Pinpoint the cell where the given text exists, returning its (x, y) midpoint coordinate. 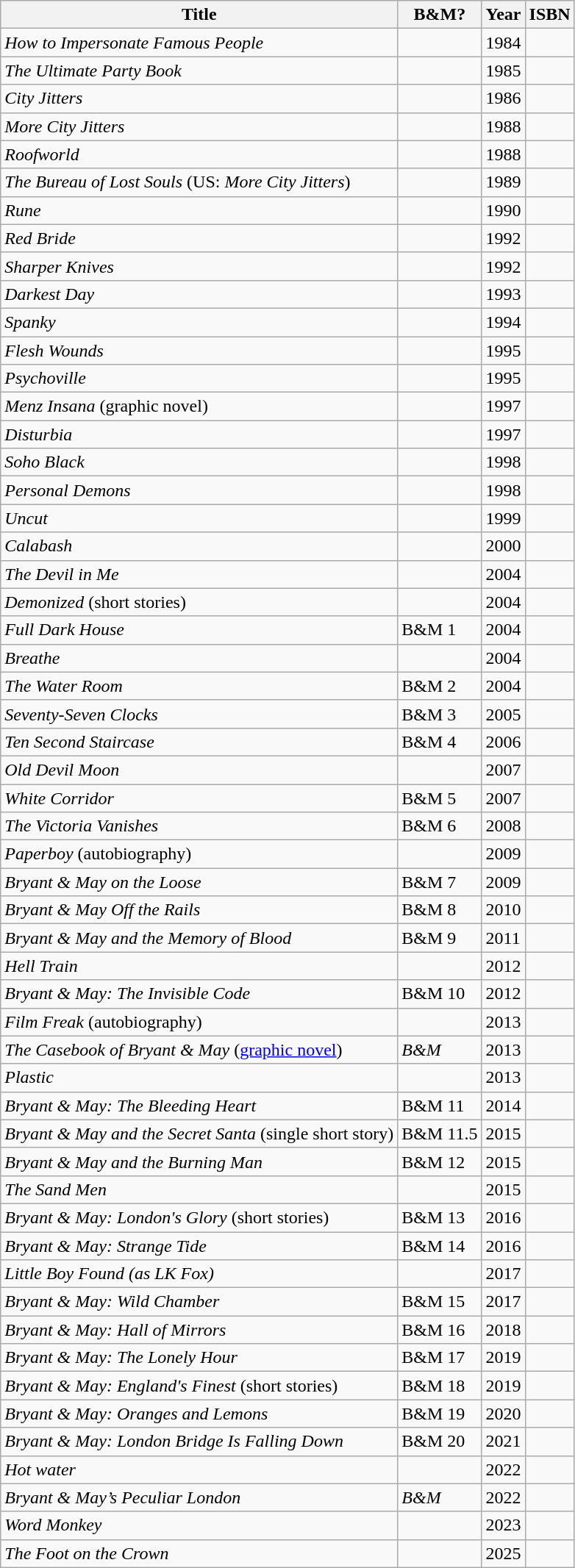
B&M 7 (440, 882)
Bryant & May: London Bridge Is Falling Down (199, 1442)
B&M 4 (440, 742)
2010 (503, 910)
Uncut (199, 518)
B&M 20 (440, 1442)
Plastic (199, 1078)
Seventy-Seven Clocks (199, 714)
1986 (503, 99)
Bryant & May’s Peculiar London (199, 1497)
Darkest Day (199, 294)
ISBN (550, 15)
B&M 15 (440, 1302)
B&M 6 (440, 826)
B&M? (440, 15)
Hell Train (199, 966)
1994 (503, 322)
Bryant & May: Hall of Mirrors (199, 1330)
2020 (503, 1414)
White Corridor (199, 798)
B&M 18 (440, 1386)
2000 (503, 546)
Spanky (199, 322)
B&M 11 (440, 1106)
B&M 9 (440, 938)
2011 (503, 938)
Menz Insana (graphic novel) (199, 407)
Hot water (199, 1469)
Bryant & May: The Lonely Hour (199, 1358)
B&M 8 (440, 910)
Old Devil Moon (199, 770)
2005 (503, 714)
B&M 11.5 (440, 1134)
The Water Room (199, 686)
2018 (503, 1330)
The Ultimate Party Book (199, 71)
Bryant & May on the Loose (199, 882)
The Sand Men (199, 1189)
Bryant & May and the Memory of Blood (199, 938)
Year (503, 15)
Paperboy (autobiography) (199, 854)
How to Impersonate Famous People (199, 43)
Bryant & May: Oranges and Lemons (199, 1414)
2025 (503, 1553)
2014 (503, 1106)
The Casebook of Bryant & May (graphic novel) (199, 1050)
B&M 14 (440, 1246)
B&M 3 (440, 714)
B&M 12 (440, 1161)
1984 (503, 43)
The Bureau of Lost Souls (US: More City Jitters) (199, 182)
Rune (199, 210)
Personal Demons (199, 490)
Bryant & May: England's Finest (short stories) (199, 1386)
The Foot on the Crown (199, 1553)
Bryant & May: The Bleeding Heart (199, 1106)
Word Monkey (199, 1525)
1985 (503, 71)
B&M 17 (440, 1358)
Sharper Knives (199, 266)
Red Bride (199, 238)
Calabash (199, 546)
1999 (503, 518)
Bryant & May: The Invisible Code (199, 994)
Bryant & May and the Burning Man (199, 1161)
More City Jitters (199, 126)
2008 (503, 826)
Title (199, 15)
Bryant & May: Wild Chamber (199, 1302)
Breathe (199, 658)
Flesh Wounds (199, 351)
B&M 1 (440, 630)
City Jitters (199, 99)
Bryant & May: Strange Tide (199, 1246)
B&M 5 (440, 798)
The Victoria Vanishes (199, 826)
Psychoville (199, 379)
The Devil in Me (199, 574)
B&M 2 (440, 686)
B&M 19 (440, 1414)
1989 (503, 182)
1993 (503, 294)
Soho Black (199, 462)
Disturbia (199, 434)
1990 (503, 210)
Bryant & May: London's Glory (short stories) (199, 1217)
B&M 16 (440, 1330)
2023 (503, 1525)
B&M 13 (440, 1217)
Demonized (short stories) (199, 602)
Bryant & May and the Secret Santa (single short story) (199, 1134)
2006 (503, 742)
B&M 10 (440, 994)
Roofworld (199, 154)
Film Freak (autobiography) (199, 1022)
Full Dark House (199, 630)
Little Boy Found (as LK Fox) (199, 1274)
2021 (503, 1442)
Bryant & May Off the Rails (199, 910)
Ten Second Staircase (199, 742)
